Capture the cell that displays the provided text and extract its [x, y] central coordinate. 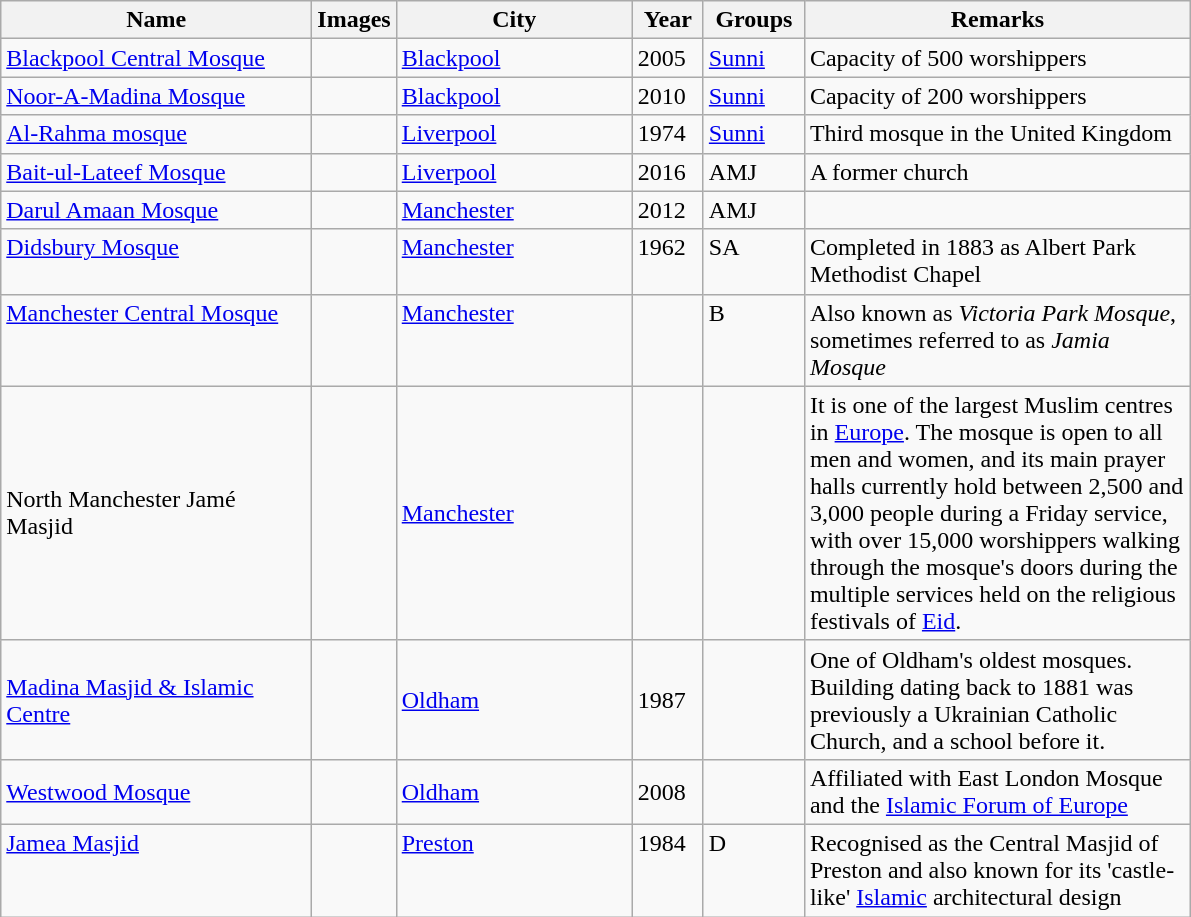
Recognised as the Central Masjid of Preston and also known for its 'castle-like' Islamic architectural design [997, 870]
2016 [668, 172]
1974 [668, 134]
Manchester Central Mosque [156, 340]
Didsbury Mosque [156, 262]
1984 [668, 870]
Preston [514, 870]
2010 [668, 96]
Year [668, 20]
City [514, 20]
SA [754, 262]
1987 [668, 700]
Al-Rahma mosque [156, 134]
Images [354, 20]
Name [156, 20]
Groups [754, 20]
Bait-ul-Lateef Mosque [156, 172]
Darul Amaan Mosque [156, 210]
2008 [668, 792]
Affiliated with East London Mosque and the Islamic Forum of Europe [997, 792]
Remarks [997, 20]
Completed in 1883 as Albert Park Methodist Chapel [997, 262]
A former church [997, 172]
1962 [668, 262]
Capacity of 200 worshippers [997, 96]
Third mosque in the United Kingdom [997, 134]
North Manchester Jamé Masjid [156, 513]
Capacity of 500 worshippers [997, 58]
2005 [668, 58]
2012 [668, 210]
B [754, 340]
Noor-A-Madina Mosque [156, 96]
Westwood Mosque [156, 792]
Jamea Masjid [156, 870]
Also known as Victoria Park Mosque, sometimes referred to as Jamia Mosque [997, 340]
One of Oldham's oldest mosques. Building dating back to 1881 was previously a Ukrainian Catholic Church, and a school before it. [997, 700]
D [754, 870]
Blackpool Central Mosque [156, 58]
Madina Masjid & Islamic Centre [156, 700]
